For the text-containing cell, return its midpoint in [x, y] coordinate format. 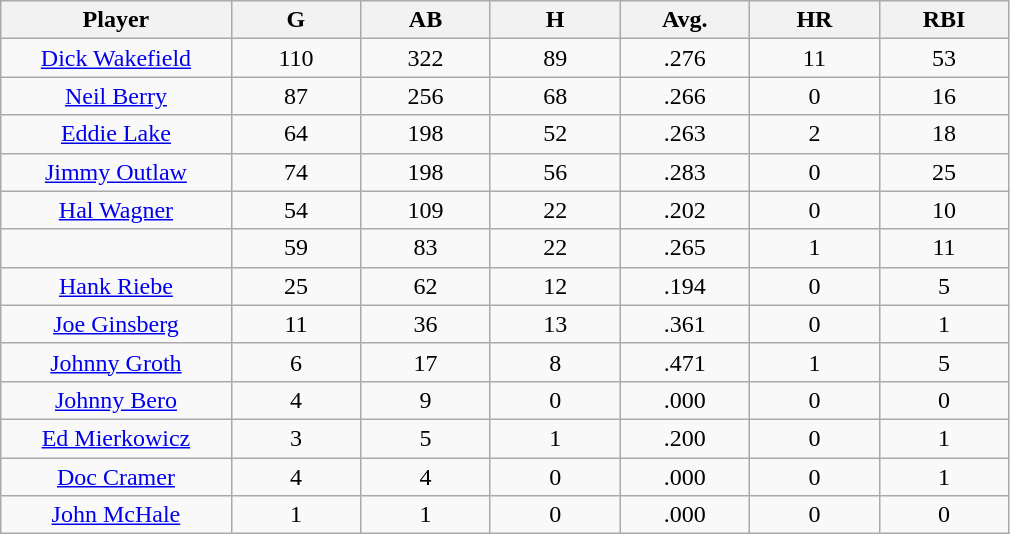
17 [426, 362]
.202 [685, 210]
10 [944, 210]
.265 [685, 248]
2 [815, 134]
8 [555, 362]
Joe Ginsberg [116, 324]
.276 [685, 58]
59 [296, 248]
G [296, 20]
HR [815, 20]
56 [555, 172]
83 [426, 248]
Dick Wakefield [116, 58]
.266 [685, 96]
53 [944, 58]
322 [426, 58]
.194 [685, 286]
74 [296, 172]
16 [944, 96]
Avg. [685, 20]
64 [296, 134]
110 [296, 58]
9 [426, 400]
36 [426, 324]
18 [944, 134]
Eddie Lake [116, 134]
68 [555, 96]
87 [296, 96]
Hal Wagner [116, 210]
RBI [944, 20]
3 [296, 438]
54 [296, 210]
52 [555, 134]
6 [296, 362]
.361 [685, 324]
Neil Berry [116, 96]
.471 [685, 362]
Ed Mierkowicz [116, 438]
89 [555, 58]
H [555, 20]
Johnny Bero [116, 400]
Player [116, 20]
Hank Riebe [116, 286]
.200 [685, 438]
Jimmy Outlaw [116, 172]
109 [426, 210]
Doc Cramer [116, 477]
John McHale [116, 515]
AB [426, 20]
13 [555, 324]
62 [426, 286]
.263 [685, 134]
Johnny Groth [116, 362]
.283 [685, 172]
12 [555, 286]
256 [426, 96]
